Capture the cell that displays the provided text and extract its (x, y) central coordinate. 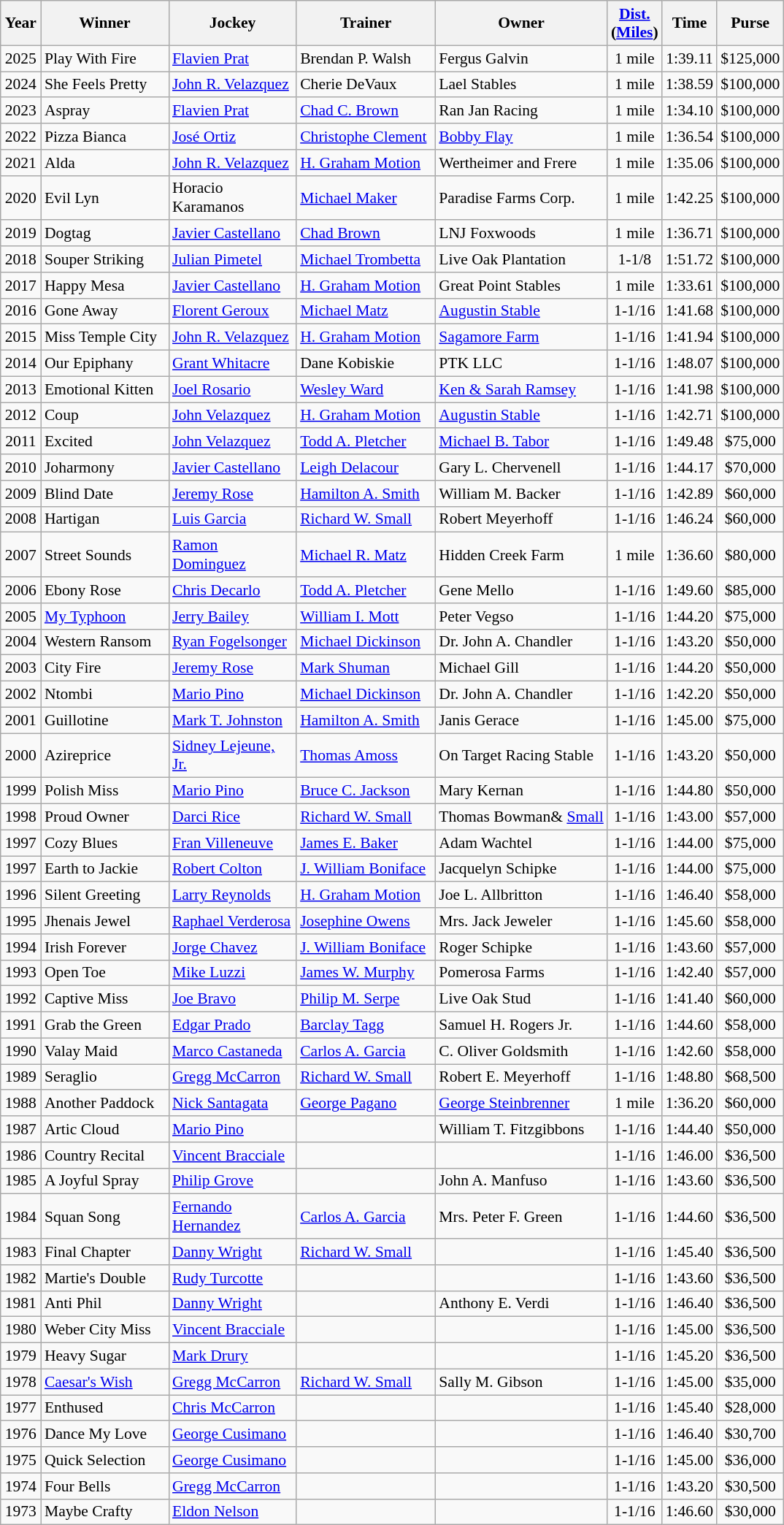
1980 (20, 1330)
Chad Brown (366, 234)
Ebony Rose (105, 590)
C. Oliver Goldsmith (521, 1051)
Heavy Sugar (105, 1356)
2000 (20, 755)
Joe Bravo (232, 999)
1992 (20, 999)
Rudy Turcotte (232, 1278)
1:36.71 (689, 234)
1:44.40 (689, 1129)
2014 (20, 364)
Anthony E. Verdi (521, 1304)
1:42.89 (689, 494)
Ntombi (105, 695)
1:33.61 (689, 286)
1:41.40 (689, 999)
Western Ransom (105, 642)
Winner (105, 23)
2007 (20, 555)
Weber City Miss (105, 1330)
Caesar's Wish (105, 1382)
Emotional Kitten (105, 389)
1991 (20, 1025)
1:49.60 (689, 590)
Enthused (105, 1408)
Florent Geroux (232, 311)
1:42.40 (689, 973)
Dance My Love (105, 1434)
$30,500 (750, 1486)
Azireprice (105, 755)
1976 (20, 1434)
Michael Maker (366, 197)
Souper Striking (105, 259)
Marco Castaneda (232, 1051)
PTK LLC (521, 364)
2011 (20, 442)
1:39.11 (689, 58)
Happy Mesa (105, 286)
1-1/8 (635, 259)
Gene Mello (521, 590)
1:34.10 (689, 111)
Chad C. Brown (366, 111)
1:51.72 (689, 259)
2006 (20, 590)
Michael Gill (521, 668)
Robert E. Meyerhoff (521, 1077)
Quick Selection (105, 1460)
1:36.54 (689, 137)
Joe L. Allbritton (521, 895)
Valay Maid (105, 1051)
$125,000 (750, 58)
Fergus Galvin (521, 58)
Ken & Sarah Ramsey (521, 389)
Mark T. Johnston (232, 720)
1979 (20, 1356)
James W. Murphy (366, 973)
$28,000 (750, 1408)
Play With Fire (105, 58)
1:41.98 (689, 389)
2003 (20, 668)
Open Toe (105, 973)
Joharmony (105, 467)
City Fire (105, 668)
2010 (20, 467)
1:41.94 (689, 337)
Barclay Tagg (366, 1025)
$30,700 (750, 1434)
Great Point Stables (521, 286)
Joel Rosario (232, 389)
Leigh Delacour (366, 467)
Ryan Fogelsonger (232, 642)
2021 (20, 163)
2020 (20, 197)
Lael Stables (521, 85)
Another Paddock (105, 1104)
Time (689, 23)
Dane Kobiskie (366, 364)
Janis Gerace (521, 720)
Bobby Flay (521, 137)
1:41.68 (689, 311)
She Feels Pretty (105, 85)
1974 (20, 1486)
$70,000 (750, 467)
Hidden Creek Farm (521, 555)
2013 (20, 389)
Wesley Ward (366, 389)
Purse (750, 23)
1993 (20, 973)
Adam Wachtel (521, 843)
Julian Pimetel (232, 259)
1975 (20, 1460)
Fernando Hernandez (232, 1217)
1:45.60 (689, 921)
Thomas Bowman& Small (521, 817)
2024 (20, 85)
Proud Owner (105, 817)
Trainer (366, 23)
Wertheimer and Frere (521, 163)
$85,000 (750, 590)
2004 (20, 642)
Irish Forever (105, 947)
Eldon Nelson (232, 1512)
Michael R. Matz (366, 555)
$36,000 (750, 1460)
Grant Whitacre (232, 364)
1985 (20, 1181)
Pizza Bianca (105, 137)
Jockey (232, 23)
Artic Cloud (105, 1129)
1982 (20, 1278)
Edgar Prado (232, 1025)
Darci Rice (232, 817)
Street Sounds (105, 555)
Dist. (Miles) (635, 23)
Ran Jan Racing (521, 111)
Jorge Chavez (232, 947)
2018 (20, 259)
$30,000 (750, 1512)
Philip Grove (232, 1181)
1:44.80 (689, 791)
Christophe Clement (366, 137)
1988 (20, 1104)
Brendan P. Walsh (366, 58)
1:49.48 (689, 442)
Michael Trombetta (366, 259)
2005 (20, 616)
Jhenais Jewel (105, 921)
2015 (20, 337)
1:38.59 (689, 85)
William T. Fitzgibbons (521, 1129)
Pomerosa Farms (521, 973)
2001 (20, 720)
Josephine Owens (366, 921)
Mark Shuman (366, 668)
Peter Vegso (521, 616)
Ramon Dominguez (232, 555)
William M. Backer (521, 494)
1995 (20, 921)
Sidney Lejeune, Jr. (232, 755)
2008 (20, 519)
2016 (20, 311)
Live Oak Plantation (521, 259)
LNJ Foxwoods (521, 234)
1:35.06 (689, 163)
2017 (20, 286)
1:36.60 (689, 555)
$68,500 (750, 1077)
2002 (20, 695)
Our Epiphany (105, 364)
Guillotine (105, 720)
Jerry Bailey (232, 616)
Live Oak Stud (521, 999)
1978 (20, 1382)
1981 (20, 1304)
Horacio Karamanos (232, 197)
Hartigan (105, 519)
Blind Date (105, 494)
Country Recital (105, 1155)
1:43.00 (689, 817)
Coup (105, 416)
Roger Schipke (521, 947)
George Pagano (366, 1104)
George Steinbrenner (521, 1104)
2025 (20, 58)
1:42.71 (689, 416)
1999 (20, 791)
A Joyful Spray (105, 1181)
1:48.07 (689, 364)
Captive Miss (105, 999)
1987 (20, 1129)
Grab the Green (105, 1025)
Fran Villeneuve (232, 843)
William I. Mott (366, 616)
Jacquelyn Schipke (521, 869)
Robert Colton (232, 869)
1990 (20, 1051)
Final Chapter (105, 1252)
Michael B. Tabor (521, 442)
Michael Matz (366, 311)
Larry Reynolds (232, 895)
Mrs. Peter F. Green (521, 1217)
Year (20, 23)
Aspray (105, 111)
José Ortiz (232, 137)
Nick Santagata (232, 1104)
1:46.24 (689, 519)
Seraglio (105, 1077)
2019 (20, 234)
Mrs. Jack Jeweler (521, 921)
Maybe Crafty (105, 1512)
Excited (105, 442)
My Typhoon (105, 616)
Dogtag (105, 234)
$80,000 (750, 555)
1998 (20, 817)
2023 (20, 111)
1989 (20, 1077)
Sagamore Farm (521, 337)
Raphael Verderosa (232, 921)
1:44.17 (689, 467)
Alda (105, 163)
Polish Miss (105, 791)
Anti Phil (105, 1304)
1:45.20 (689, 1356)
Sally M. Gibson (521, 1382)
Miss Temple City (105, 337)
Luis Garcia (232, 519)
Martie's Double (105, 1278)
$35,000 (750, 1382)
2009 (20, 494)
Gone Away (105, 311)
1977 (20, 1408)
Robert Meyerhoff (521, 519)
Earth to Jackie (105, 869)
1986 (20, 1155)
1973 (20, 1512)
1:46.60 (689, 1512)
Thomas Amoss (366, 755)
John A. Manfuso (521, 1181)
1:42.25 (689, 197)
Evil Lyn (105, 197)
1:42.60 (689, 1051)
1:48.80 (689, 1077)
2012 (20, 416)
Gary L. Chervenell (521, 467)
Silent Greeting (105, 895)
1996 (20, 895)
Mary Kernan (521, 791)
Cherie DeVaux (366, 85)
1:36.20 (689, 1104)
Paradise Farms Corp. (521, 197)
1984 (20, 1217)
Bruce C. Jackson (366, 791)
James E. Baker (366, 843)
Mark Drury (232, 1356)
2022 (20, 137)
Owner (521, 23)
1:42.20 (689, 695)
On Target Racing Stable (521, 755)
Mike Luzzi (232, 973)
Squan Song (105, 1217)
1:46.00 (689, 1155)
Samuel H. Rogers Jr. (521, 1025)
Chris McCarron (232, 1408)
Chris Decarlo (232, 590)
Cozy Blues (105, 843)
Philip M. Serpe (366, 999)
Four Bells (105, 1486)
1983 (20, 1252)
1994 (20, 947)
